Scan for the cell matching the given text and deliver its (x, y) coordinate at center. 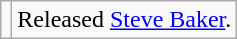
Released Steve Baker. (124, 20)
